Return [x, y] of the center of cell containing provided text 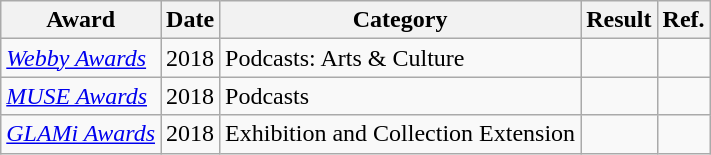
Podcasts: Arts & Culture [400, 58]
Ref. [684, 20]
MUSE Awards [81, 96]
Exhibition and Collection Extension [400, 134]
Date [190, 20]
Category [400, 20]
Award [81, 20]
Webby Awards [81, 58]
Result [619, 20]
Podcasts [400, 96]
GLAMi Awards [81, 134]
